Locate the cell with the specified text and output its (X, Y) center coordinate. 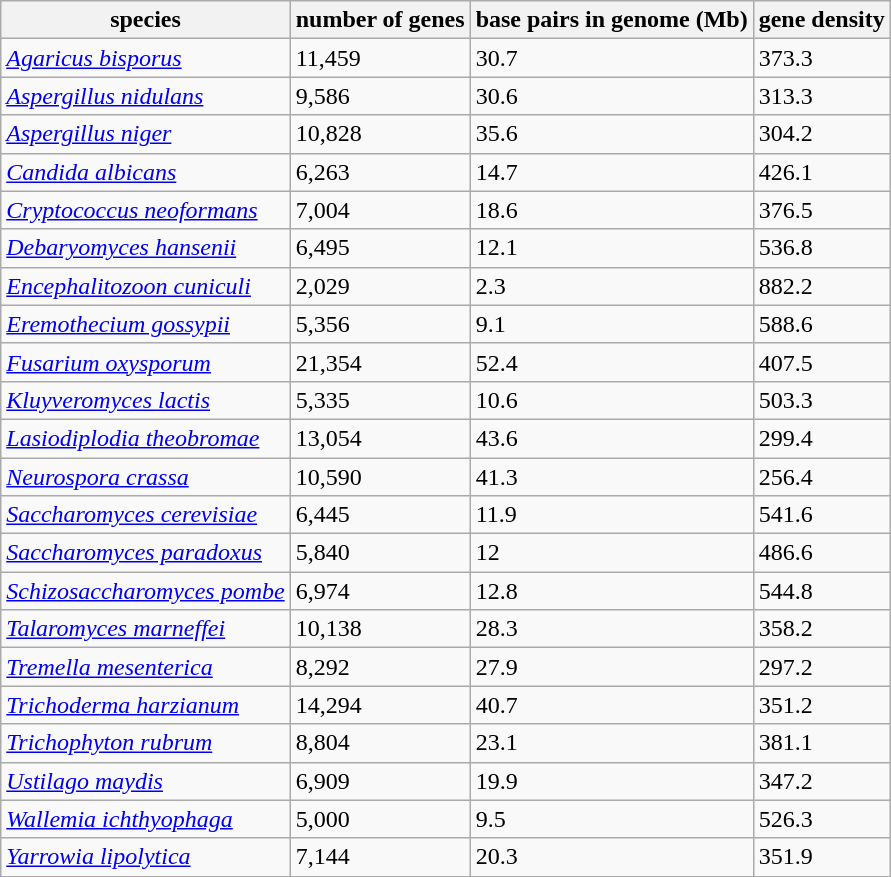
8,292 (380, 667)
number of genes (380, 20)
Neurospora crassa (146, 477)
407.5 (822, 362)
6,263 (380, 172)
5,335 (380, 400)
5,356 (380, 324)
7,144 (380, 857)
21,354 (380, 362)
Agaricus bisporus (146, 58)
Wallemia ichthyophaga (146, 819)
10,138 (380, 629)
381.1 (822, 743)
373.3 (822, 58)
6,495 (380, 248)
351.9 (822, 857)
Fusarium oxysporum (146, 362)
503.3 (822, 400)
5,840 (380, 553)
Trichoderma harzianum (146, 705)
486.6 (822, 553)
882.2 (822, 286)
9,586 (380, 96)
14.7 (612, 172)
gene density (822, 20)
Cryptococcus neoformans (146, 210)
9.5 (612, 819)
6,974 (380, 591)
Eremothecium gossypii (146, 324)
Saccharomyces paradoxus (146, 553)
9.1 (612, 324)
12.8 (612, 591)
27.9 (612, 667)
10,828 (380, 134)
376.5 (822, 210)
12.1 (612, 248)
7,004 (380, 210)
20.3 (612, 857)
2,029 (380, 286)
Kluyveromyces lactis (146, 400)
Candida albicans (146, 172)
358.2 (822, 629)
19.9 (612, 781)
41.3 (612, 477)
526.3 (822, 819)
Aspergillus niger (146, 134)
2.3 (612, 286)
10.6 (612, 400)
Lasiodiplodia theobromae (146, 438)
18.6 (612, 210)
304.2 (822, 134)
297.2 (822, 667)
351.2 (822, 705)
347.2 (822, 781)
base pairs in genome (Mb) (612, 20)
544.8 (822, 591)
23.1 (612, 743)
10,590 (380, 477)
256.4 (822, 477)
11,459 (380, 58)
588.6 (822, 324)
Aspergillus nidulans (146, 96)
species (146, 20)
35.6 (612, 134)
52.4 (612, 362)
Saccharomyces cerevisiae (146, 515)
Encephalitozoon cuniculi (146, 286)
13,054 (380, 438)
14,294 (380, 705)
536.8 (822, 248)
6,909 (380, 781)
299.4 (822, 438)
12 (612, 553)
43.6 (612, 438)
541.6 (822, 515)
5,000 (380, 819)
Tremella mesenterica (146, 667)
313.3 (822, 96)
11.9 (612, 515)
28.3 (612, 629)
30.6 (612, 96)
Talaromyces marneffei (146, 629)
Yarrowia lipolytica (146, 857)
6,445 (380, 515)
8,804 (380, 743)
Schizosaccharomyces pombe (146, 591)
Trichophyton rubrum (146, 743)
Ustilago maydis (146, 781)
40.7 (612, 705)
30.7 (612, 58)
Debaryomyces hansenii (146, 248)
426.1 (822, 172)
